Pinpoint the cell where the given text exists, returning its [X, Y] midpoint coordinate. 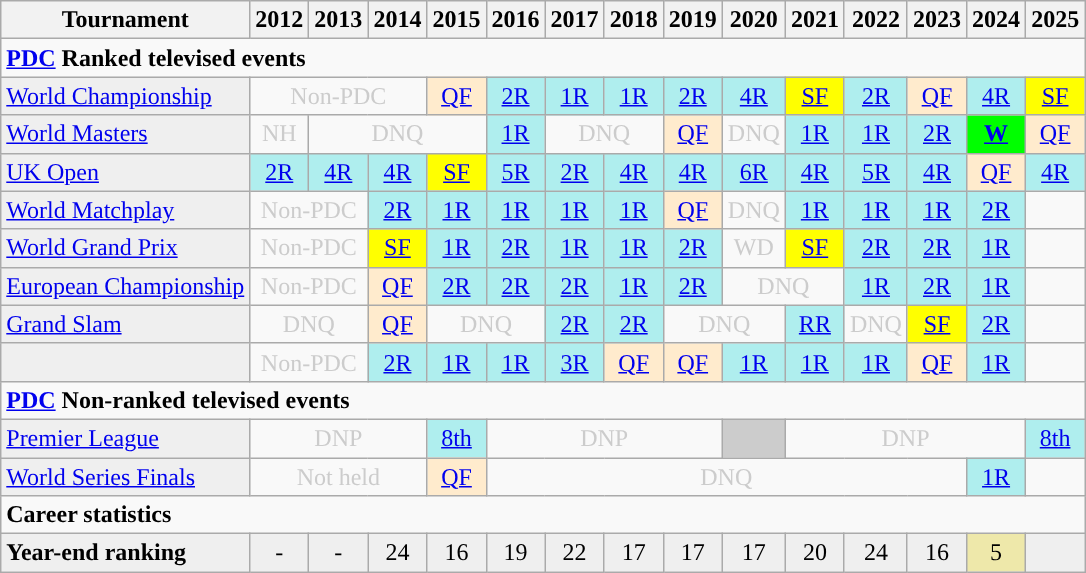
Career statistics [543, 515]
2020 [754, 20]
Year-end ranking [126, 553]
2014 [398, 20]
3R [574, 362]
2024 [996, 20]
NH [280, 134]
World Series Finals [126, 477]
2025 [1056, 20]
22 [574, 553]
RR [814, 324]
PDC Non-ranked televised events [543, 400]
Premier League [126, 438]
2016 [516, 20]
2015 [456, 20]
2018 [634, 20]
19 [516, 553]
2023 [936, 20]
5 [996, 553]
2017 [574, 20]
2019 [692, 20]
2012 [280, 20]
6R [754, 172]
World Masters [126, 134]
World Grand Prix [126, 248]
2021 [814, 20]
WD [754, 248]
European Championship [126, 286]
Not held [338, 477]
20 [814, 553]
Tournament [126, 20]
PDC Ranked televised events [543, 58]
2022 [876, 20]
Grand Slam [126, 324]
UK Open [126, 172]
World Championship [126, 96]
W [996, 134]
2013 [338, 20]
World Matchplay [126, 210]
